Scan for the cell matching the given text and deliver its (x, y) coordinate at center. 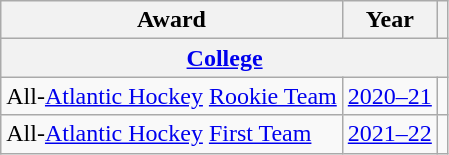
All-Atlantic Hockey First Team (172, 134)
Year (390, 20)
College (225, 58)
Award (172, 20)
2020–21 (390, 96)
2021–22 (390, 134)
All-Atlantic Hockey Rookie Team (172, 96)
